Provide the [X, Y] coordinate of the cell's center where the given text is located.  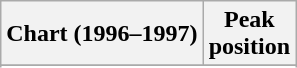
Chart (1996–1997) [102, 34]
Peakposition [249, 34]
